Output the [x, y] coordinate of the center of the cell containing the given text.  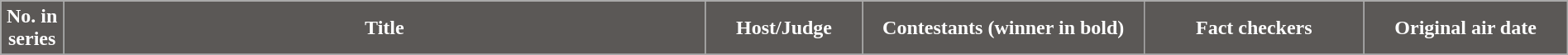
Original air date [1465, 28]
Fact checkers [1254, 28]
Contestants (winner in bold) [1004, 28]
Title [385, 28]
No. in series [32, 28]
Host/Judge [784, 28]
